Identify which cell holds the provided text, then report its [x, y] central coordinate. 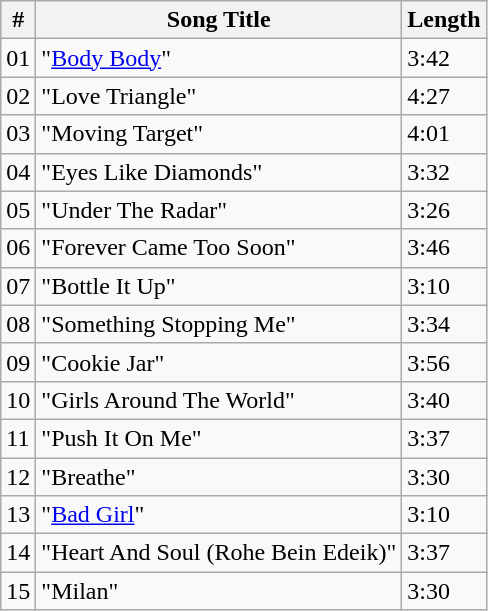
05 [18, 210]
Song Title [219, 20]
"Breathe" [219, 477]
"Push It On Me" [219, 438]
"Under The Radar" [219, 210]
02 [18, 96]
"Eyes Like Diamonds" [219, 172]
11 [18, 438]
14 [18, 553]
15 [18, 591]
07 [18, 286]
"Girls Around The World" [219, 400]
"Love Triangle" [219, 96]
"Milan" [219, 591]
10 [18, 400]
3:46 [444, 248]
# [18, 20]
4:27 [444, 96]
13 [18, 515]
03 [18, 134]
3:34 [444, 324]
3:40 [444, 400]
12 [18, 477]
"Something Stopping Me" [219, 324]
"Heart And Soul (Rohe Bein Edeik)" [219, 553]
"Forever Came Too Soon" [219, 248]
08 [18, 324]
"Moving Target" [219, 134]
"Bad Girl" [219, 515]
06 [18, 248]
09 [18, 362]
3:56 [444, 362]
04 [18, 172]
"Cookie Jar" [219, 362]
4:01 [444, 134]
01 [18, 58]
Length [444, 20]
3:26 [444, 210]
3:42 [444, 58]
"Body Body" [219, 58]
3:32 [444, 172]
"Bottle It Up" [219, 286]
